Pinpoint the cell where the given text exists, returning its (x, y) midpoint coordinate. 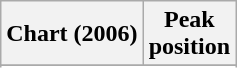
Chart (2006) (72, 34)
Peakposition (189, 34)
